Capture the cell that displays the provided text and extract its [x, y] central coordinate. 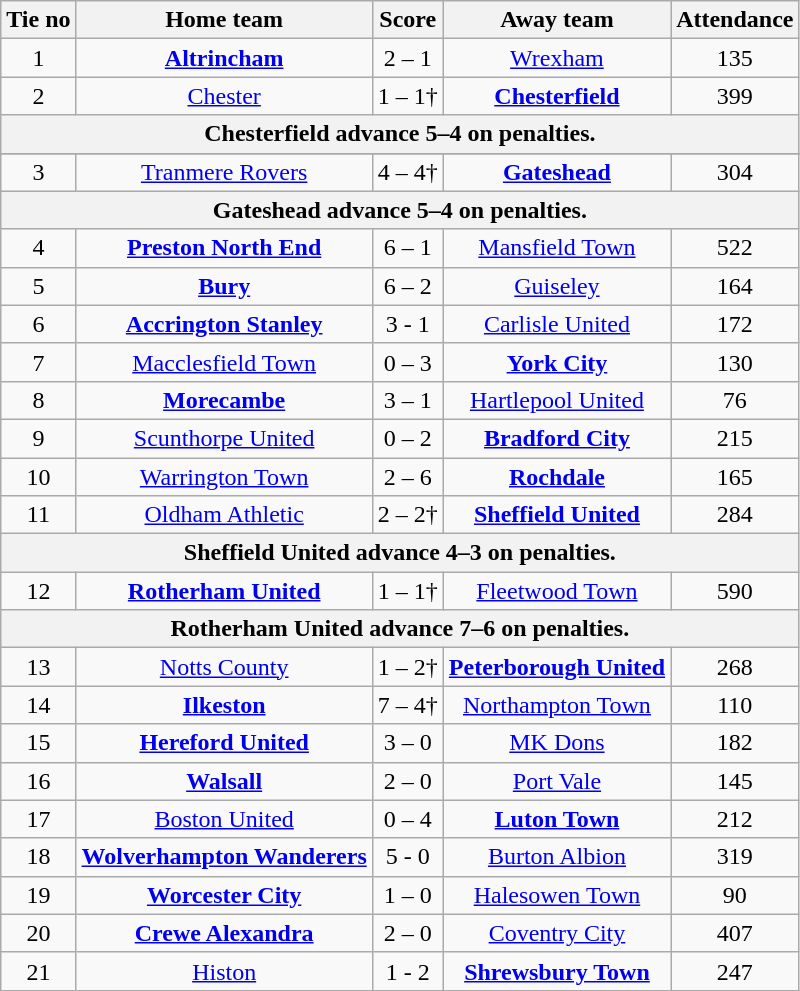
8 [38, 400]
14 [38, 705]
10 [38, 477]
110 [735, 705]
6 – 1 [408, 248]
Rochdale [556, 477]
Chesterfield [556, 96]
Sheffield United advance 4–3 on penalties. [400, 553]
5 - 0 [408, 857]
Wrexham [556, 58]
2 – 1 [408, 58]
Away team [556, 20]
Sheffield United [556, 515]
1 [38, 58]
9 [38, 438]
19 [38, 895]
164 [735, 286]
4 – 4† [408, 172]
76 [735, 400]
Tranmere Rovers [224, 172]
590 [735, 591]
Fleetwood Town [556, 591]
Crewe Alexandra [224, 933]
0 – 2 [408, 438]
York City [556, 362]
Attendance [735, 20]
Gateshead advance 5–4 on penalties. [400, 210]
Scunthorpe United [224, 438]
165 [735, 477]
15 [38, 743]
Mansfield Town [556, 248]
7 [38, 362]
Preston North End [224, 248]
6 – 2 [408, 286]
1 – 0 [408, 895]
399 [735, 96]
11 [38, 515]
145 [735, 781]
1 - 2 [408, 971]
MK Dons [556, 743]
2 – 2† [408, 515]
Accrington Stanley [224, 324]
Tie no [38, 20]
Halesowen Town [556, 895]
Shrewsbury Town [556, 971]
Notts County [224, 667]
Burton Albion [556, 857]
Hereford United [224, 743]
Carlisle United [556, 324]
212 [735, 819]
Histon [224, 971]
Morecambe [224, 400]
Warrington Town [224, 477]
3 – 1 [408, 400]
Rotherham United [224, 591]
2 [38, 96]
Hartlepool United [556, 400]
407 [735, 933]
Rotherham United advance 7–6 on penalties. [400, 629]
182 [735, 743]
Walsall [224, 781]
135 [735, 58]
3 [38, 172]
90 [735, 895]
Northampton Town [556, 705]
1 – 2† [408, 667]
Macclesfield Town [224, 362]
3 - 1 [408, 324]
Chesterfield advance 5–4 on penalties. [400, 134]
Port Vale [556, 781]
Home team [224, 20]
2 – 6 [408, 477]
268 [735, 667]
304 [735, 172]
319 [735, 857]
Luton Town [556, 819]
Peterborough United [556, 667]
18 [38, 857]
130 [735, 362]
5 [38, 286]
247 [735, 971]
Worcester City [224, 895]
522 [735, 248]
284 [735, 515]
Score [408, 20]
Bradford City [556, 438]
0 – 3 [408, 362]
20 [38, 933]
17 [38, 819]
Oldham Athletic [224, 515]
Ilkeston [224, 705]
Wolverhampton Wanderers [224, 857]
Bury [224, 286]
6 [38, 324]
Coventry City [556, 933]
0 – 4 [408, 819]
215 [735, 438]
16 [38, 781]
4 [38, 248]
7 – 4† [408, 705]
13 [38, 667]
Boston United [224, 819]
Altrincham [224, 58]
Chester [224, 96]
3 – 0 [408, 743]
12 [38, 591]
Guiseley [556, 286]
172 [735, 324]
21 [38, 971]
Gateshead [556, 172]
